Find where the given text appears and provide that cell's center as (x, y) coordinate. 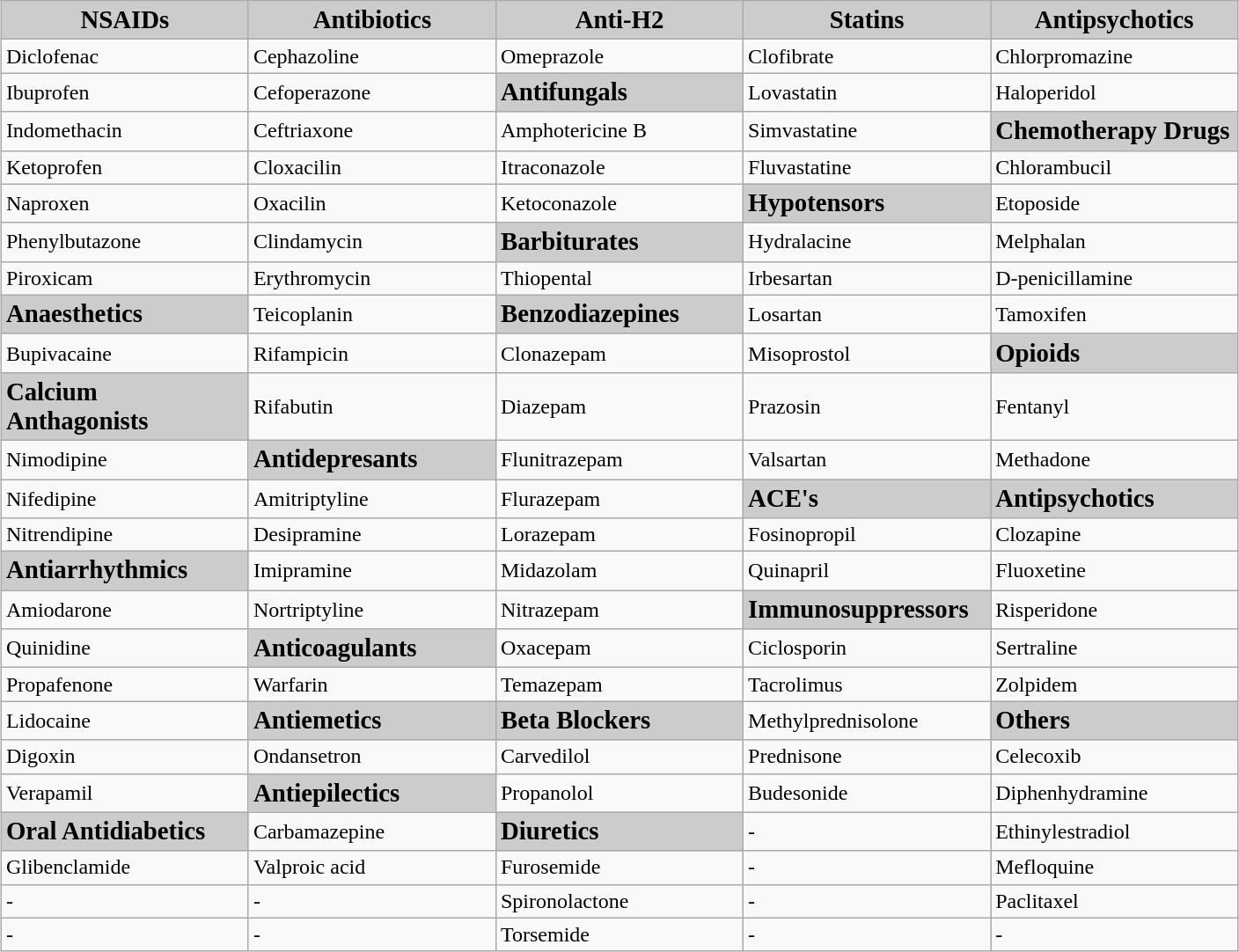
Statins (868, 20)
Rifampicin (371, 353)
NSAIDs (125, 20)
Anti-H2 (619, 20)
Fluvastatine (868, 167)
Nitrazepam (619, 610)
Ondansetron (371, 757)
Ciclosporin (868, 648)
Tamoxifen (1114, 314)
Oxacepam (619, 648)
Flunitrazepam (619, 459)
Temazepam (619, 685)
Cefoperazone (371, 92)
Antifungals (619, 92)
D-penicillamine (1114, 278)
Benzodiazepines (619, 314)
Haloperidol (1114, 92)
Fentanyl (1114, 406)
Melphalan (1114, 242)
Immunosuppressors (868, 610)
Nortriptyline (371, 610)
Clofibrate (868, 56)
Tacrolimus (868, 685)
Hydralacine (868, 242)
Anaesthetics (125, 314)
Desipramine (371, 535)
Ceftriaxone (371, 131)
Phenylbutazone (125, 242)
Propanolol (619, 793)
Chemotherapy Drugs (1114, 131)
Teicoplanin (371, 314)
Cephazoline (371, 56)
Antibiotics (371, 20)
Warfarin (371, 685)
Fosinopropil (868, 535)
Valproic acid (371, 868)
Antiepilectics (371, 793)
Etoposide (1114, 203)
Zolpidem (1114, 685)
Chlorpromazine (1114, 56)
Midazolam (619, 571)
Clonazepam (619, 353)
Losartan (868, 314)
Chlorambucil (1114, 167)
Lovastatin (868, 92)
Sertraline (1114, 648)
Paclitaxel (1114, 901)
Prazosin (868, 406)
Quinidine (125, 648)
Amphotericine B (619, 131)
Ibuprofen (125, 92)
Antiarrhythmics (125, 571)
Fluoxetine (1114, 571)
Lorazepam (619, 535)
Hypotensors (868, 203)
Imipramine (371, 571)
Antidepresants (371, 459)
Indomethacin (125, 131)
Amitriptyline (371, 498)
Digoxin (125, 757)
Ketoconazole (619, 203)
Torsemide (619, 934)
Beta Blockers (619, 721)
Flurazepam (619, 498)
Simvastatine (868, 131)
Oral Antidiabetics (125, 831)
Erythromycin (371, 278)
Diuretics (619, 831)
Carbamazepine (371, 831)
Furosemide (619, 868)
Omeprazole (619, 56)
Budesonide (868, 793)
Mefloquine (1114, 868)
Diphenhydramine (1114, 793)
Rifabutin (371, 406)
Naproxen (125, 203)
Clindamycin (371, 242)
Ethinylestradiol (1114, 831)
Misoprostol (868, 353)
Opioids (1114, 353)
Diclofenac (125, 56)
Itraconazole (619, 167)
Valsartan (868, 459)
Nimodipine (125, 459)
Oxacilin (371, 203)
Nifedipine (125, 498)
Amiodarone (125, 610)
Risperidone (1114, 610)
Barbiturates (619, 242)
Calcium Anthagonists (125, 406)
Diazepam (619, 406)
Antiemetics (371, 721)
Piroxicam (125, 278)
Anticoagulants (371, 648)
Celecoxib (1114, 757)
Clozapine (1114, 535)
ACE's (868, 498)
Thiopental (619, 278)
Cloxacilin (371, 167)
Ketoprofen (125, 167)
Verapamil (125, 793)
Methylprednisolone (868, 721)
Others (1114, 721)
Carvedilol (619, 757)
Methadone (1114, 459)
Quinapril (868, 571)
Prednisone (868, 757)
Propafenone (125, 685)
Bupivacaine (125, 353)
Lidocaine (125, 721)
Nitrendipine (125, 535)
Glibenclamide (125, 868)
Spironolactone (619, 901)
Irbesartan (868, 278)
